Find where the given text appears and provide that cell's center as [x, y] coordinate. 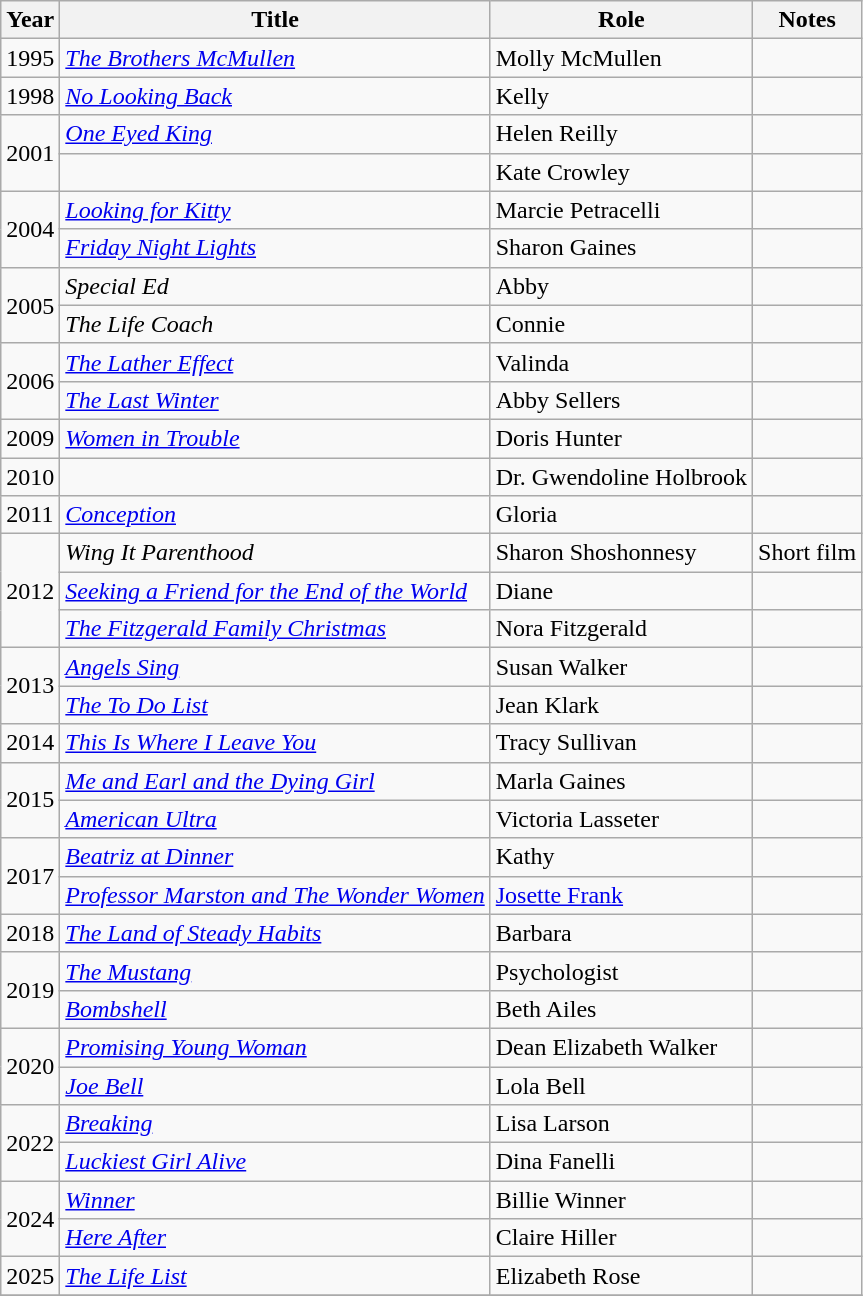
2011 [30, 515]
Connie [621, 324]
The Lather Effect [275, 362]
2006 [30, 381]
Beatriz at Dinner [275, 857]
2005 [30, 305]
Molly McMullen [621, 58]
Nora Fitzgerald [621, 629]
Elizabeth Rose [621, 1276]
The Life List [275, 1276]
2017 [30, 876]
Women in Trouble [275, 438]
Dean Elizabeth Walker [621, 1047]
Promising Young Woman [275, 1047]
Beth Ailes [621, 1009]
2014 [30, 743]
Dina Fanelli [621, 1162]
The Land of Steady Habits [275, 933]
Kate Crowley [621, 172]
2025 [30, 1276]
Lisa Larson [621, 1124]
Josette Frank [621, 895]
2009 [30, 438]
Professor Marston and The Wonder Women [275, 895]
2004 [30, 229]
Gloria [621, 515]
Breaking [275, 1124]
Notes [808, 20]
Angels Sing [275, 667]
Psychologist [621, 971]
Sharon Shoshonnesy [621, 553]
Tracy Sullivan [621, 743]
2015 [30, 800]
Year [30, 20]
Billie Winner [621, 1200]
Victoria Lasseter [621, 819]
Claire Hiller [621, 1238]
Joe Bell [275, 1085]
Susan Walker [621, 667]
1998 [30, 96]
The Life Coach [275, 324]
One Eyed King [275, 134]
The Last Winter [275, 400]
Bombshell [275, 1009]
Me and Earl and the Dying Girl [275, 781]
Helen Reilly [621, 134]
Seeking a Friend for the End of the World [275, 591]
Marla Gaines [621, 781]
2013 [30, 686]
2024 [30, 1219]
Here After [275, 1238]
Role [621, 20]
American Ultra [275, 819]
2001 [30, 153]
Doris Hunter [621, 438]
2012 [30, 591]
Kathy [621, 857]
The To Do List [275, 705]
Abby Sellers [621, 400]
Sharon Gaines [621, 248]
Friday Night Lights [275, 248]
No Looking Back [275, 96]
Lola Bell [621, 1085]
2020 [30, 1066]
Abby [621, 286]
Jean Klark [621, 705]
2010 [30, 477]
2018 [30, 933]
Diane [621, 591]
Conception [275, 515]
Special Ed [275, 286]
This Is Where I Leave You [275, 743]
The Brothers McMullen [275, 58]
Short film [808, 553]
Looking for Kitty [275, 210]
Valinda [621, 362]
Marcie Petracelli [621, 210]
2022 [30, 1143]
Kelly [621, 96]
1995 [30, 58]
Wing It Parenthood [275, 553]
Title [275, 20]
Barbara [621, 933]
Dr. Gwendoline Holbrook [621, 477]
The Fitzgerald Family Christmas [275, 629]
Winner [275, 1200]
Luckiest Girl Alive [275, 1162]
The Mustang [275, 971]
2019 [30, 990]
